Extract the [X, Y] coordinate from the center of the cell holding the provided text.  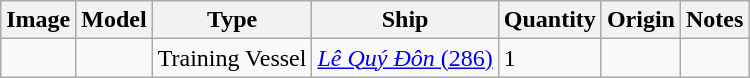
Ship [405, 20]
Image [38, 20]
Model [114, 20]
Training Vessel [232, 58]
Quantity [550, 20]
Notes [714, 20]
1 [550, 58]
Lê Quý Đôn (286) [405, 58]
Type [232, 20]
Origin [640, 20]
